Locate the cell with the specified text and output its [x, y] center coordinate. 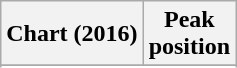
Peakposition [189, 34]
Chart (2016) [72, 34]
